Return (X, Y) of the center of cell containing provided text 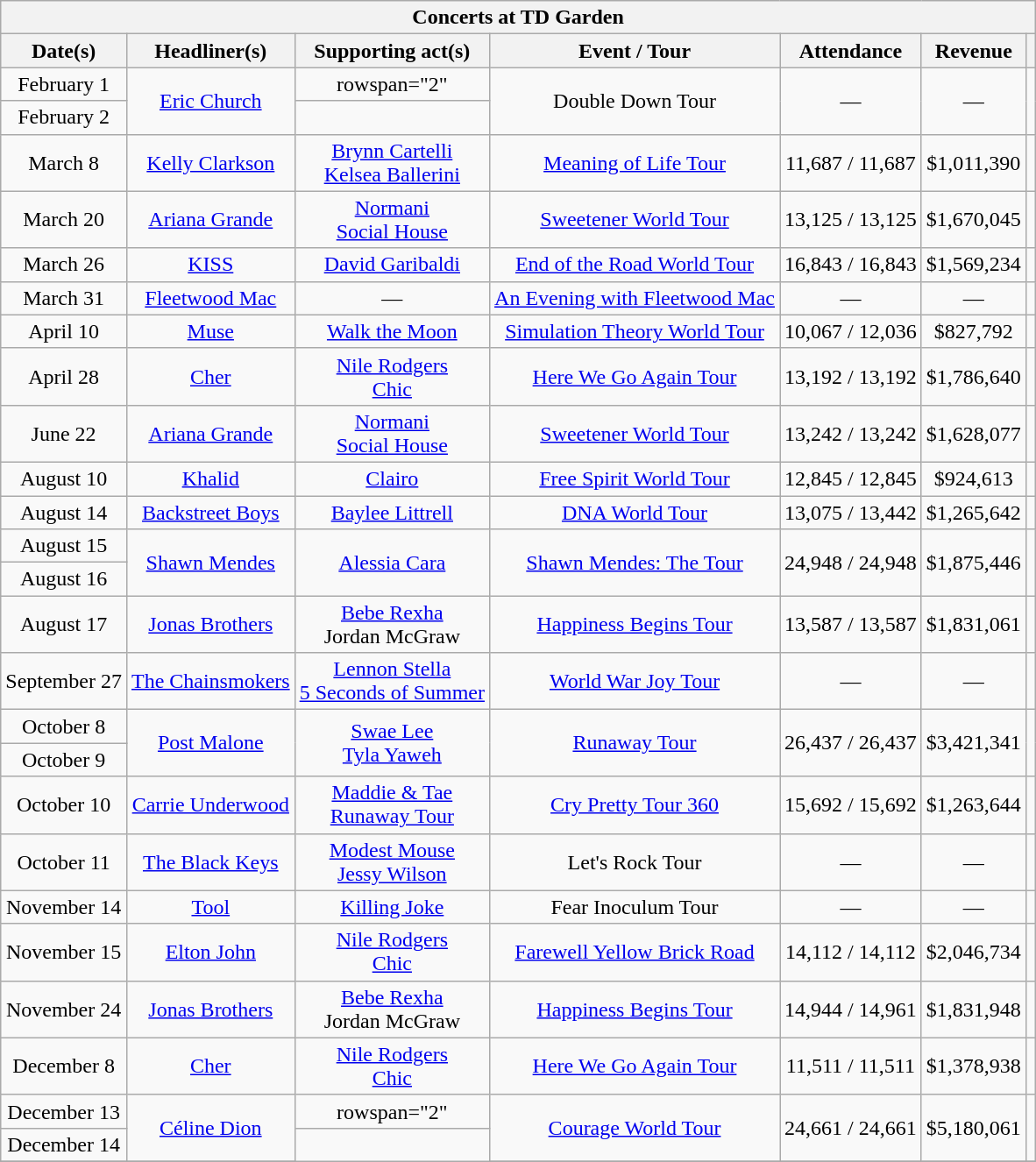
14,944 / 14,961 (851, 1010)
13,242 / 13,242 (851, 433)
$1,378,938 (973, 1066)
$1,670,045 (973, 219)
David Garibaldi (392, 265)
World War Joy Tour (635, 682)
26,437 / 26,437 (851, 743)
Post Malone (210, 743)
$1,265,642 (973, 513)
October 8 (64, 726)
Runaway Tour (635, 743)
Swae LeeTyla Yaweh (392, 743)
September 27 (64, 682)
Clairo (392, 478)
Maddie & TaeRunaway Tour (392, 804)
Muse (210, 331)
Farewell Yellow Brick Road (635, 952)
$1,831,061 (973, 624)
An Evening with Fleetwood Mac (635, 298)
16,843 / 16,843 (851, 265)
Backstreet Boys (210, 513)
24,661 / 24,661 (851, 1128)
December 14 (64, 1144)
December 8 (64, 1066)
Elton John (210, 952)
August 17 (64, 624)
Baylee Littrell (392, 513)
11,687 / 11,687 (851, 163)
$1,263,644 (973, 804)
Revenue (973, 51)
April 28 (64, 377)
13,587 / 13,587 (851, 624)
Simulation Theory World Tour (635, 331)
$1,831,948 (973, 1010)
KISS (210, 265)
13,192 / 13,192 (851, 377)
$827,792 (973, 331)
November 24 (64, 1010)
April 10 (64, 331)
Courage World Tour (635, 1128)
13,075 / 13,442 (851, 513)
The Black Keys (210, 862)
March 31 (64, 298)
February 2 (64, 117)
$2,046,734 (973, 952)
$3,421,341 (973, 743)
Fear Inoculum Tour (635, 907)
10,067 / 12,036 (851, 331)
March 20 (64, 219)
Killing Joke (392, 907)
Eric Church (210, 101)
NormaniSocial House (392, 433)
Normani Social House (392, 219)
Kelly Clarkson (210, 163)
October 10 (64, 804)
Tool (210, 907)
End of the Road World Tour (635, 265)
Concerts at TD Garden (519, 18)
The Chainsmokers (210, 682)
Meaning of Life Tour (635, 163)
Shawn Mendes (210, 563)
24,948 / 24,948 (851, 563)
Free Spirit World Tour (635, 478)
Khalid (210, 478)
March 26 (64, 265)
August 16 (64, 579)
June 22 (64, 433)
November 14 (64, 907)
October 9 (64, 760)
11,511 / 11,511 (851, 1066)
December 13 (64, 1111)
Carrie Underwood (210, 804)
$1,011,390 (973, 163)
DNA World Tour (635, 513)
$924,613 (973, 478)
Shawn Mendes: The Tour (635, 563)
October 11 (64, 862)
Céline Dion (210, 1128)
Headliner(s) (210, 51)
$5,180,061 (973, 1128)
February 1 (64, 84)
Walk the Moon (392, 331)
Let's Rock Tour (635, 862)
Modest MouseJessy Wilson (392, 862)
August 10 (64, 478)
November 15 (64, 952)
Event / Tour (635, 51)
12,845 / 12,845 (851, 478)
Supporting act(s) (392, 51)
March 8 (64, 163)
Alessia Cara (392, 563)
Attendance (851, 51)
Cry Pretty Tour 360 (635, 804)
15,692 / 15,692 (851, 804)
Lennon Stella5 Seconds of Summer (392, 682)
August 14 (64, 513)
13,125 / 13,125 (851, 219)
$1,628,077 (973, 433)
14,112 / 14,112 (851, 952)
$1,569,234 (973, 265)
$1,786,640 (973, 377)
$1,875,446 (973, 563)
Brynn CartelliKelsea Ballerini (392, 163)
August 15 (64, 546)
Date(s) (64, 51)
Fleetwood Mac (210, 298)
Double Down Tour (635, 101)
